Pinpoint the cell where the given text exists, returning its (x, y) midpoint coordinate. 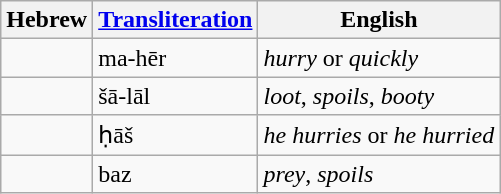
šā-lāl (176, 96)
ḥāš (176, 135)
he hurries or he hurried (379, 135)
English (379, 20)
Transliteration (176, 20)
ma-hēr (176, 58)
prey, spoils (379, 173)
Hebrew (47, 20)
loot, spoils, booty (379, 96)
baz (176, 173)
hurry or quickly (379, 58)
